Extract the (x, y) coordinate from the center of the cell holding the provided text.  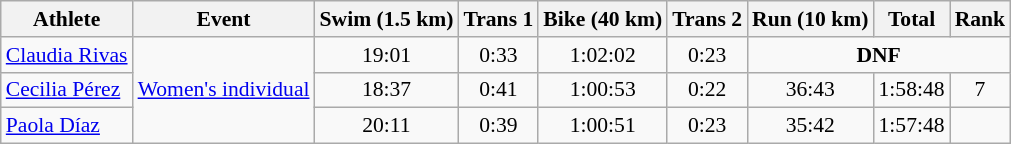
0:33 (498, 55)
Run (10 km) (810, 19)
20:11 (387, 126)
36:43 (810, 90)
Swim (1.5 km) (387, 19)
7 (980, 90)
Event (224, 19)
1:00:53 (602, 90)
Claudia Rivas (67, 55)
18:37 (387, 90)
DNF (878, 55)
0:22 (707, 90)
Total (912, 19)
19:01 (387, 55)
1:02:02 (602, 55)
Paola Díaz (67, 126)
Trans 1 (498, 19)
0:41 (498, 90)
Athlete (67, 19)
1:00:51 (602, 126)
1:57:48 (912, 126)
Cecilia Pérez (67, 90)
35:42 (810, 126)
Trans 2 (707, 19)
1:58:48 (912, 90)
Rank (980, 19)
Women's individual (224, 90)
Bike (40 km) (602, 19)
0:39 (498, 126)
